Provide the [x, y] coordinate of the cell's center where the given text is located.  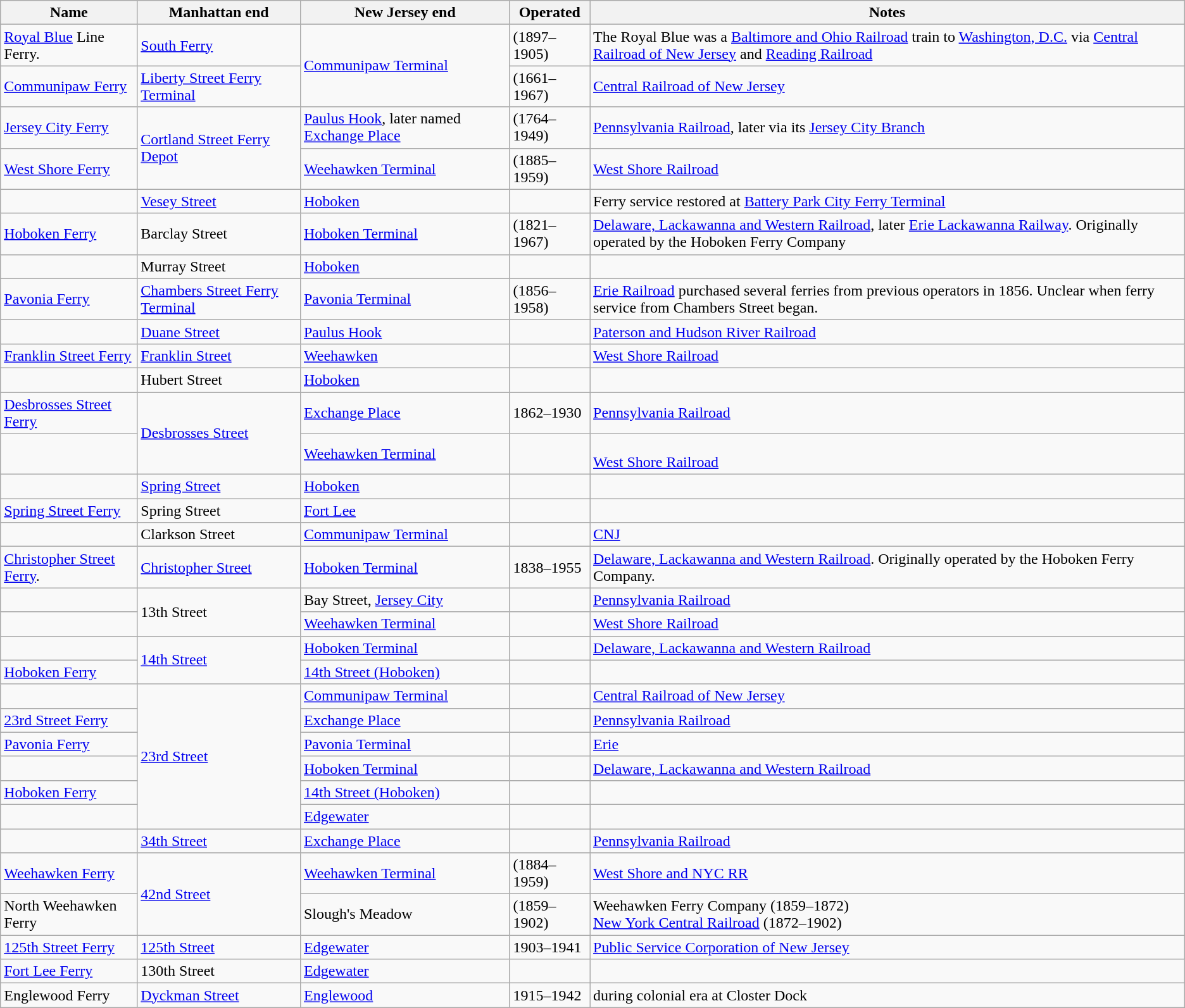
125th Street [219, 947]
Jersey City Ferry [69, 128]
Duane Street [219, 332]
New Jersey end [405, 13]
Erie Railroad purchased several ferries from previous operators in 1856. Unclear when ferry service from Chambers Street began. [887, 299]
Bay Street, Jersey City [405, 600]
Dyckman Street [219, 995]
1838–1955 [549, 567]
Paterson and Hudson River Railroad [887, 332]
Manhattan end [219, 13]
(1885–1959) [549, 168]
14th Street [219, 660]
Delaware, Lackawanna and Western Railroad, later Erie Lackawanna Railway. Originally operated by the Hoboken Ferry Company [887, 234]
Ferry service restored at Battery Park City Ferry Terminal [887, 201]
(1859–1902) [549, 915]
South Ferry [219, 46]
(1856–1958) [549, 299]
Barclay Street [219, 234]
Franklin Street [219, 356]
23rd Street [219, 756]
during colonial era at Closter Dock [887, 995]
Delaware, Lackawanna and Western Railroad. Originally operated by the Hoboken Ferry Company. [887, 567]
Englewood [405, 995]
Vesey Street [219, 201]
Spring Street Ferry [69, 511]
34th Street [219, 841]
Chambers Street Ferry Terminal [219, 299]
The Royal Blue was a Baltimore and Ohio Railroad train to Washington, D.C. via Central Railroad of New Jersey and Reading Railroad [887, 46]
13th Street [219, 612]
Christopher Street [219, 567]
West Shore Ferry [69, 168]
Fort Lee Ferry [69, 971]
Murray Street [219, 266]
Weehawken [405, 356]
Weehawken Ferry [69, 873]
125th Street Ferry [69, 947]
Paulus Hook, later named Exchange Place [405, 128]
Desbrosses Street [219, 433]
(1897–1905) [549, 46]
Royal Blue Line Ferry. [69, 46]
(1821–1967) [549, 234]
Christopher Street Ferry. [69, 567]
Desbrosses Street Ferry [69, 413]
Erie [887, 744]
Notes [887, 13]
Public Service Corporation of New Jersey [887, 947]
1903–1941 [549, 947]
CNJ [887, 535]
(1764–1949) [549, 128]
1862–1930 [549, 413]
Slough's Meadow [405, 915]
42nd Street [219, 894]
Englewood Ferry [69, 995]
Fort Lee [405, 511]
23rd Street Ferry [69, 720]
Hubert Street [219, 380]
130th Street [219, 971]
1915–1942 [549, 995]
North Weehawken Ferry [69, 915]
Liberty Street Ferry Terminal [219, 86]
Franklin Street Ferry [69, 356]
Pennsylvania Railroad, later via its Jersey City Branch [887, 128]
Name [69, 13]
Operated [549, 13]
Clarkson Street [219, 535]
West Shore and NYC RR [887, 873]
Communipaw Ferry [69, 86]
Paulus Hook [405, 332]
(1661–1967) [549, 86]
(1884–1959) [549, 873]
Cortland Street Ferry Depot [219, 148]
Weehawken Ferry Company (1859–1872)New York Central Railroad (1872–1902) [887, 915]
